Output the [X, Y] coordinate of the center of the cell containing the given text.  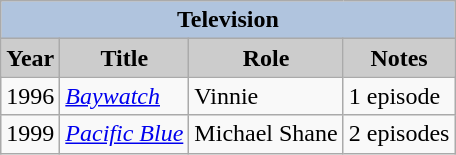
Year [30, 58]
2 episodes [399, 134]
Title [124, 58]
Michael Shane [266, 134]
Baywatch [124, 96]
1996 [30, 96]
Pacific Blue [124, 134]
Notes [399, 58]
Vinnie [266, 96]
1 episode [399, 96]
1999 [30, 134]
Television [228, 20]
Role [266, 58]
